Extract the [X, Y] coordinate from the center of the cell holding the provided text.  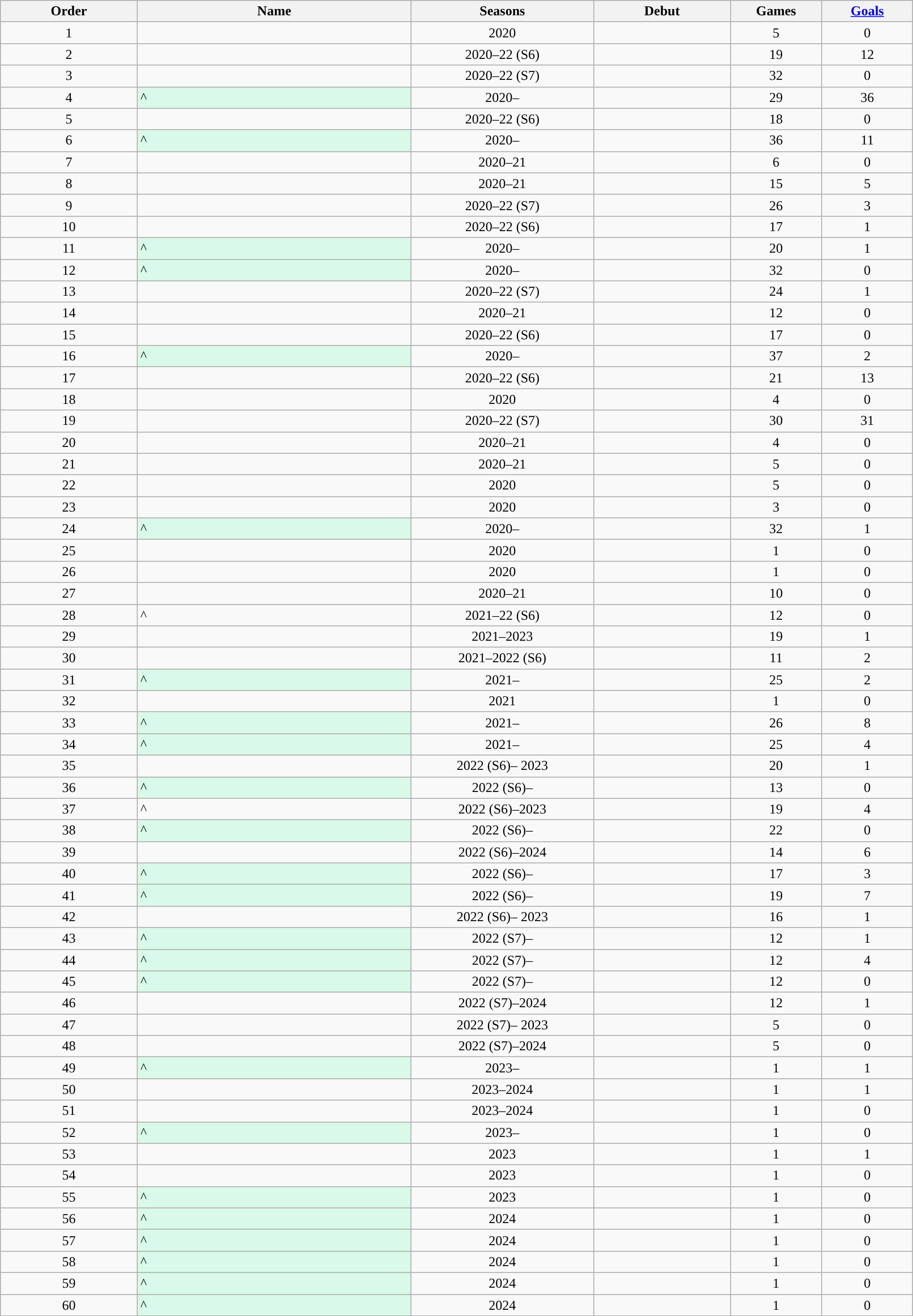
43 [69, 938]
Goals [867, 11]
Name [274, 11]
55 [69, 1197]
Games [776, 11]
57 [69, 1240]
2021–2023 [502, 637]
27 [69, 593]
Order [69, 11]
48 [69, 1046]
40 [69, 874]
49 [69, 1068]
2022 (S6)–2023 [502, 809]
9 [69, 205]
47 [69, 1025]
33 [69, 723]
52 [69, 1132]
42 [69, 917]
38 [69, 831]
46 [69, 1003]
Debut [662, 11]
51 [69, 1111]
59 [69, 1283]
23 [69, 507]
2021 [502, 701]
28 [69, 615]
45 [69, 982]
58 [69, 1262]
2022 (S6)–2024 [502, 852]
56 [69, 1219]
41 [69, 895]
54 [69, 1176]
53 [69, 1154]
39 [69, 852]
34 [69, 744]
Seasons [502, 11]
2021–22 (S6) [502, 615]
35 [69, 766]
2022 (S7)– 2023 [502, 1025]
50 [69, 1089]
2021–2022 (S6) [502, 658]
60 [69, 1305]
44 [69, 960]
